For the text-containing cell, return its midpoint in [X, Y] coordinate format. 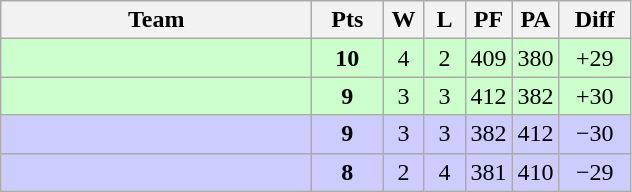
−30 [594, 134]
381 [488, 172]
Team [156, 20]
PF [488, 20]
8 [348, 172]
Pts [348, 20]
−29 [594, 172]
+30 [594, 96]
10 [348, 58]
380 [536, 58]
409 [488, 58]
PA [536, 20]
Diff [594, 20]
L [444, 20]
W [404, 20]
410 [536, 172]
+29 [594, 58]
